Find where the given text appears and provide that cell's center as (X, Y) coordinate. 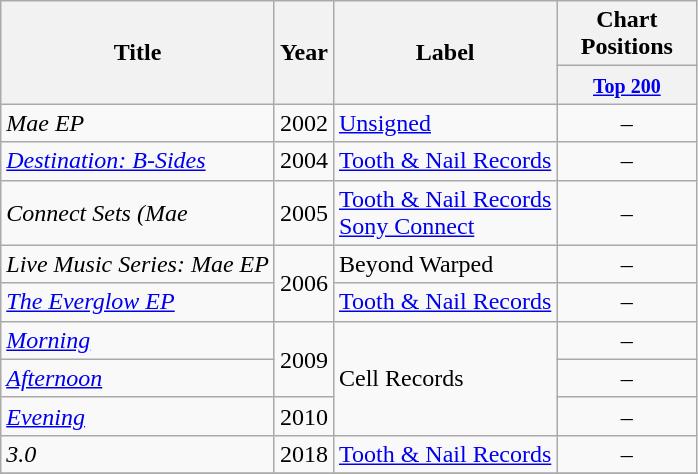
Year (304, 52)
Top 200 (627, 85)
3.0 (138, 454)
Title (138, 52)
Destination: B-Sides (138, 161)
Afternoon (138, 378)
2004 (304, 161)
Evening (138, 416)
2009 (304, 359)
Live Music Series: Mae EP (138, 264)
2006 (304, 283)
Connect Sets (Mae (138, 212)
Mae EP (138, 123)
Cell Records (444, 378)
2018 (304, 454)
Morning (138, 340)
Label (444, 52)
Chart Positions (627, 34)
2002 (304, 123)
Unsigned (444, 123)
2005 (304, 212)
2010 (304, 416)
The Everglow EP (138, 302)
Tooth & Nail RecordsSony Connect (444, 212)
Beyond Warped (444, 264)
